For the text-containing cell, return its midpoint in [x, y] coordinate format. 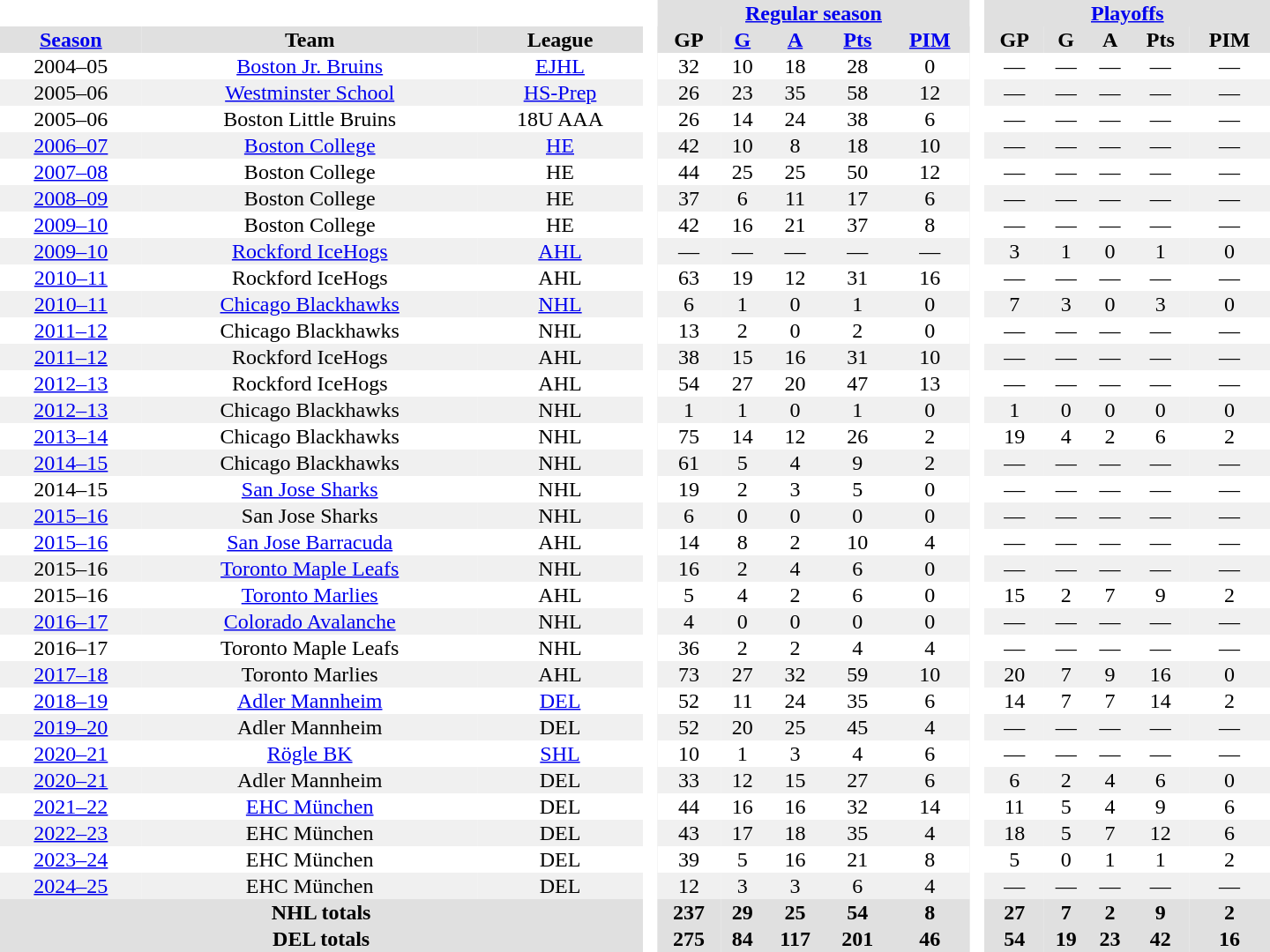
San Jose Barracuda [310, 542]
63 [689, 278]
Season [71, 40]
2018–19 [71, 701]
2004–05 [71, 66]
2019–20 [71, 727]
2007–08 [71, 172]
73 [689, 674]
43 [689, 833]
Team [310, 40]
18U AAA [561, 119]
HS-Prep [561, 93]
NHL totals [321, 912]
201 [857, 939]
2006–07 [71, 145]
Boston Little Bruins [310, 119]
2013–14 [71, 436]
Rögle BK [310, 754]
36 [689, 648]
275 [689, 939]
2008–09 [71, 198]
Boston Jr. Bruins [310, 66]
50 [857, 172]
29 [743, 912]
Colorado Avalanche [310, 621]
75 [689, 436]
61 [689, 463]
2021–22 [71, 807]
League [561, 40]
2023–24 [71, 859]
84 [743, 939]
Regular season [813, 13]
45 [857, 727]
Westminster School [310, 93]
117 [796, 939]
28 [857, 66]
Playoffs [1127, 13]
237 [689, 912]
2022–23 [71, 833]
47 [857, 383]
2017–18 [71, 674]
59 [857, 674]
SHL [561, 754]
2024–25 [71, 886]
58 [857, 93]
46 [930, 939]
DEL totals [321, 939]
33 [689, 780]
39 [689, 859]
EJHL [561, 66]
